Return [x, y] of the center of cell containing provided text 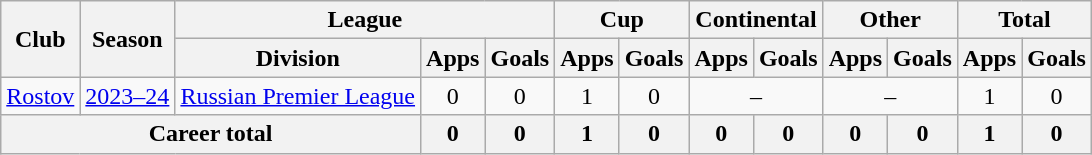
Total [1024, 20]
Cup [622, 20]
Division [298, 58]
Other [890, 20]
Russian Premier League [298, 96]
2023–24 [128, 96]
Season [128, 39]
Club [40, 39]
Continental [756, 20]
Career total [211, 134]
League [365, 20]
Rostov [40, 96]
